From the cell containing the given text, extract its center point as [x, y] coordinate. 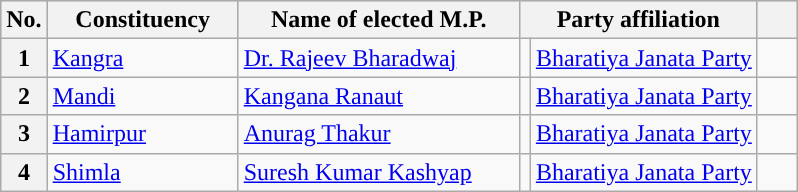
3 [24, 134]
Anurag Thakur [378, 134]
Party affiliation [638, 20]
Dr. Rajeev Bharadwaj [378, 58]
Name of elected M.P. [378, 20]
Kangra [142, 58]
Mandi [142, 96]
1 [24, 58]
4 [24, 172]
2 [24, 96]
Suresh Kumar Kashyap [378, 172]
No. [24, 20]
Kangana Ranaut [378, 96]
Constituency [142, 20]
Hamirpur [142, 134]
Shimla [142, 172]
